Return (X, Y) of the center of cell containing provided text 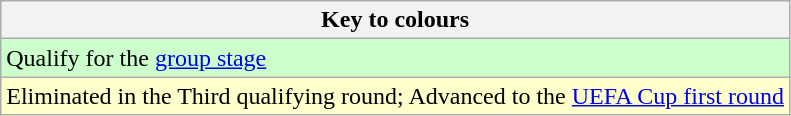
Eliminated in the Third qualifying round; Advanced to the UEFA Cup first round (396, 96)
Key to colours (396, 20)
Qualify for the group stage (396, 58)
